Find where the given text appears and provide that cell's center as [x, y] coordinate. 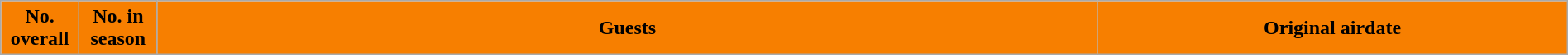
Guests [627, 28]
No.overall [40, 28]
Original airdate [1332, 28]
No. inseason [117, 28]
